Extract the [X, Y] coordinate from the center of the cell holding the provided text.  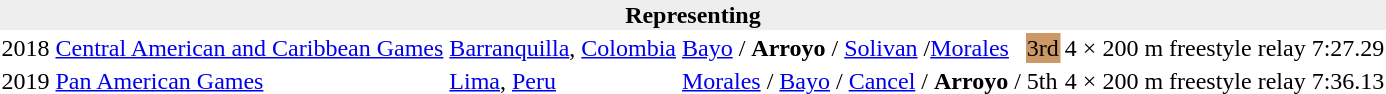
2018 [26, 48]
Bayo / Arroyo / Solivan /Morales [851, 48]
Central American and Caribbean Games [250, 48]
3rd [1042, 48]
Representing [693, 15]
7:27.29 [1348, 48]
4 × 200 m freestyle relay [1185, 48]
Barranquilla, Colombia [563, 48]
